Find where the given text appears and provide that cell's center as [X, Y] coordinate. 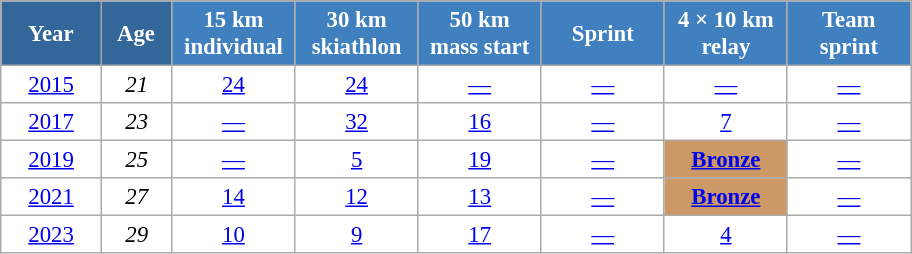
4 [726, 235]
2019 [52, 160]
Year [52, 34]
25 [136, 160]
27 [136, 197]
2021 [52, 197]
50 km mass start [480, 34]
Age [136, 34]
16 [480, 122]
2017 [52, 122]
10 [234, 235]
29 [136, 235]
Sprint [602, 34]
32 [356, 122]
12 [356, 197]
30 km skiathlon [356, 34]
17 [480, 235]
9 [356, 235]
15 km individual [234, 34]
5 [356, 160]
2015 [52, 85]
21 [136, 85]
Team sprint [848, 34]
4 × 10 km relay [726, 34]
13 [480, 197]
7 [726, 122]
19 [480, 160]
14 [234, 197]
23 [136, 122]
2023 [52, 235]
